Pinpoint the cell where the given text exists, returning its [x, y] midpoint coordinate. 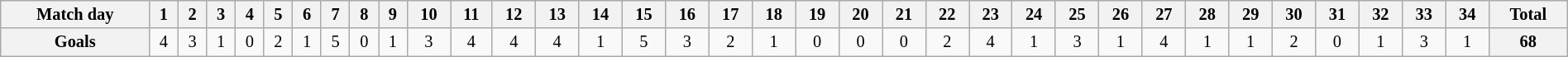
26 [1121, 14]
24 [1034, 14]
32 [1380, 14]
6 [308, 14]
27 [1164, 14]
12 [514, 14]
13 [557, 14]
23 [991, 14]
10 [428, 14]
15 [643, 14]
19 [817, 14]
30 [1293, 14]
Match day [75, 14]
11 [471, 14]
21 [904, 14]
31 [1337, 14]
29 [1250, 14]
68 [1528, 42]
25 [1077, 14]
14 [600, 14]
Goals [75, 42]
33 [1424, 14]
28 [1207, 14]
9 [394, 14]
8 [364, 14]
Total [1528, 14]
17 [730, 14]
34 [1467, 14]
7 [336, 14]
20 [860, 14]
18 [773, 14]
22 [947, 14]
16 [687, 14]
